Find where the given text appears and provide that cell's center as (x, y) coordinate. 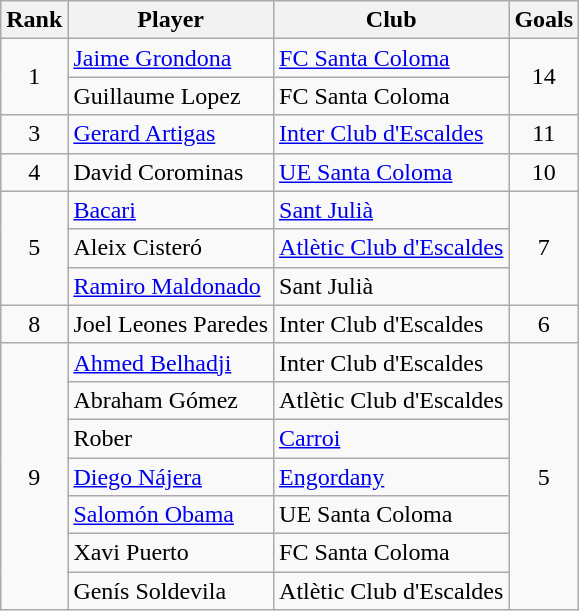
Aleix Cisteró (171, 248)
6 (544, 324)
Club (392, 20)
Rank (34, 20)
Xavi Puerto (171, 553)
David Corominas (171, 172)
7 (544, 248)
1 (34, 77)
8 (34, 324)
Joel Leones Paredes (171, 324)
Engordany (392, 477)
Abraham Gómez (171, 400)
Rober (171, 438)
Diego Nájera (171, 477)
Ahmed Belhadji (171, 362)
Player (171, 20)
4 (34, 172)
Bacari (171, 210)
9 (34, 476)
Goals (544, 20)
Ramiro Maldonado (171, 286)
Carroi (392, 438)
Salomón Obama (171, 515)
Gerard Artigas (171, 134)
3 (34, 134)
Genís Soldevila (171, 591)
14 (544, 77)
10 (544, 172)
Jaime Grondona (171, 58)
11 (544, 134)
Guillaume Lopez (171, 96)
